Return the (x, y) coordinate for the center point of the cell that contains the specified text.  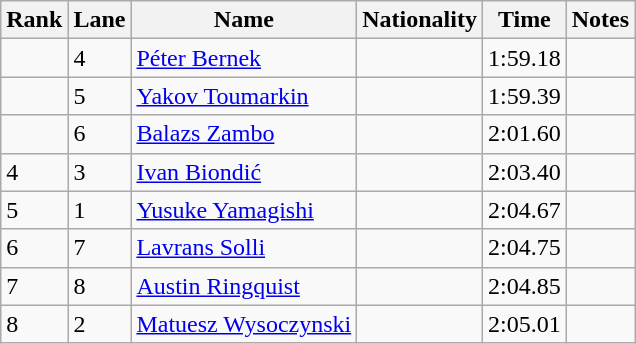
Notes (600, 20)
Nationality (420, 20)
Matuesz Wysoczynski (244, 324)
Ivan Biondić (244, 172)
2:05.01 (524, 324)
Péter Bernek (244, 58)
Yakov Toumarkin (244, 96)
2:04.67 (524, 210)
2:03.40 (524, 172)
1:59.18 (524, 58)
2:04.85 (524, 286)
2:01.60 (524, 134)
3 (100, 172)
Rank (34, 20)
1 (100, 210)
Yusuke Yamagishi (244, 210)
Name (244, 20)
2:04.75 (524, 248)
Austin Ringquist (244, 286)
2 (100, 324)
Lavrans Solli (244, 248)
Lane (100, 20)
Balazs Zambo (244, 134)
Time (524, 20)
1:59.39 (524, 96)
